Identify which cell holds the provided text, then report its [X, Y] central coordinate. 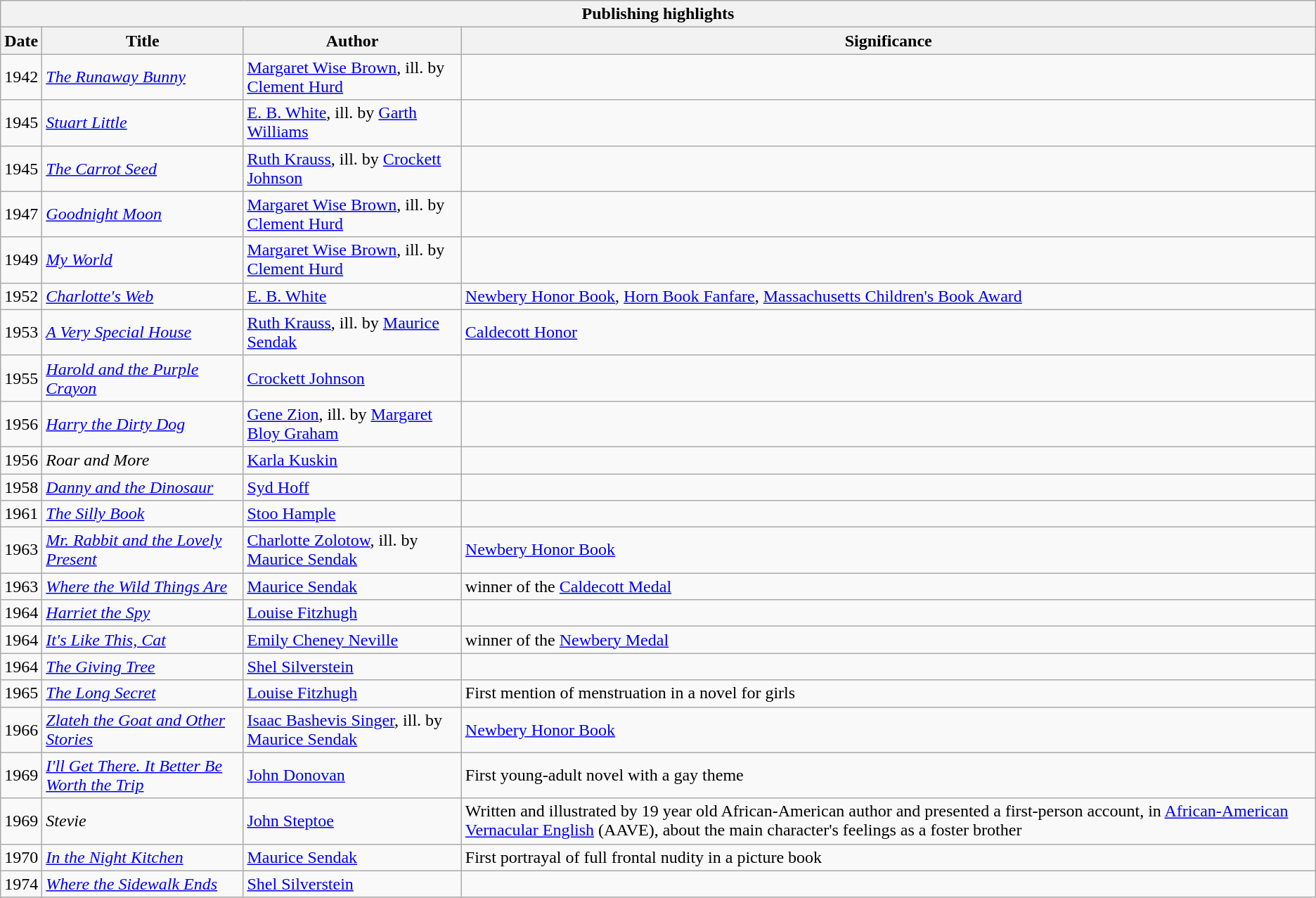
Author [352, 41]
Stevie [143, 821]
My World [143, 260]
Zlateh the Goat and Other Stories [143, 730]
Significance [889, 41]
1947 [21, 214]
Crockett Johnson [352, 378]
Ruth Krauss, ill. by Crockett Johnson [352, 169]
Date [21, 41]
Ruth Krauss, ill. by Maurice Sendak [352, 332]
The Runaway Bunny [143, 77]
Harold and the Purple Crayon [143, 378]
1966 [21, 730]
First portrayal of full frontal nudity in a picture book [889, 857]
Goodnight Moon [143, 214]
Isaac Bashevis Singer, ill. by Maurice Sendak [352, 730]
In the Night Kitchen [143, 857]
Stuart Little [143, 122]
First young-adult novel with a gay theme [889, 775]
A Very Special House [143, 332]
Newbery Honor Book, Horn Book Fanfare, Massachusetts Children's Book Award [889, 296]
1949 [21, 260]
Where the Wild Things Are [143, 586]
Harriet the Spy [143, 613]
E. B. White [352, 296]
The Giving Tree [143, 667]
Karla Kuskin [352, 460]
winner of the Caldecott Medal [889, 586]
Mr. Rabbit and the Lovely Present [143, 550]
Danny and the Dinosaur [143, 487]
1961 [21, 514]
winner of the Newbery Medal [889, 640]
Roar and More [143, 460]
Harry the Dirty Dog [143, 423]
Charlotte Zolotow, ill. by Maurice Sendak [352, 550]
1958 [21, 487]
The Long Secret [143, 693]
Gene Zion, ill. by Margaret Bloy Graham [352, 423]
It's Like This, Cat [143, 640]
Caldecott Honor [889, 332]
Syd Hoff [352, 487]
1970 [21, 857]
Emily Cheney Neville [352, 640]
John Donovan [352, 775]
Charlotte's Web [143, 296]
Title [143, 41]
I'll Get There. It Better Be Worth the Trip [143, 775]
1952 [21, 296]
1942 [21, 77]
1953 [21, 332]
John Steptoe [352, 821]
E. B. White, ill. by Garth Williams [352, 122]
1965 [21, 693]
The Silly Book [143, 514]
First mention of menstruation in a novel for girls [889, 693]
1955 [21, 378]
Publishing highlights [658, 14]
The Carrot Seed [143, 169]
Where the Sidewalk Ends [143, 884]
1974 [21, 884]
Stoo Hample [352, 514]
